Return (X, Y) of the center of cell containing provided text 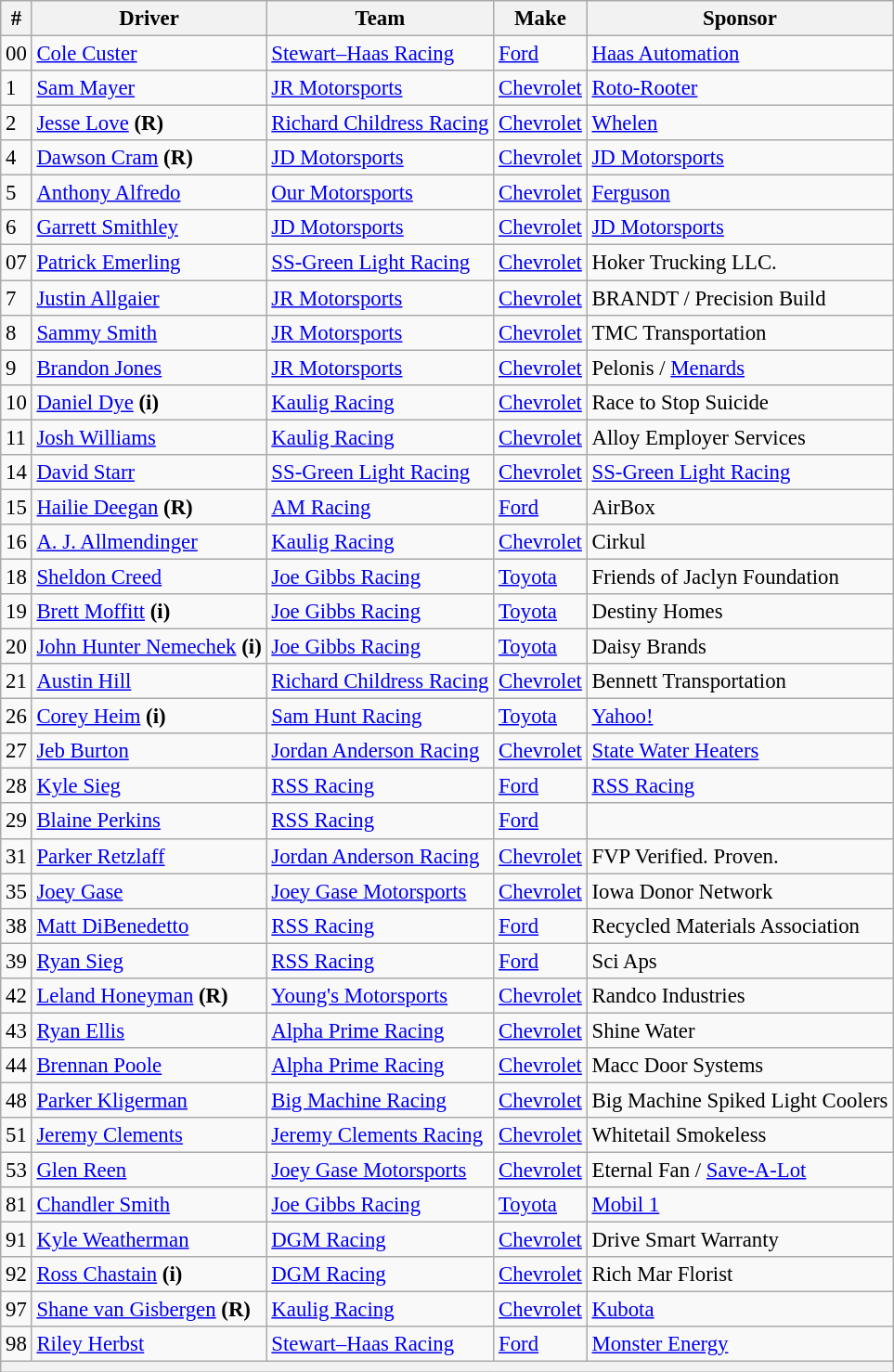
Dawson Cram (R) (149, 158)
92 (17, 1275)
Young's Motorsports (381, 996)
Justin Allgaier (149, 298)
51 (17, 1135)
Monster Energy (740, 1345)
Cole Custer (149, 54)
Matt DiBenedetto (149, 925)
Hailie Deegan (R) (149, 507)
Blaine Perkins (149, 822)
97 (17, 1310)
Austin Hill (149, 681)
35 (17, 891)
Leland Honeyman (R) (149, 996)
Daisy Brands (740, 647)
Ross Chastain (i) (149, 1275)
7 (17, 298)
Shane van Gisbergen (R) (149, 1310)
Big Machine Racing (381, 1100)
26 (17, 717)
Jeb Burton (149, 751)
Make (540, 19)
4 (17, 158)
Mobil 1 (740, 1205)
91 (17, 1240)
Anthony Alfredo (149, 193)
Shine Water (740, 1030)
43 (17, 1030)
FVP Verified. Proven. (740, 856)
Race to Stop Suicide (740, 402)
5 (17, 193)
State Water Heaters (740, 751)
98 (17, 1345)
AM Racing (381, 507)
20 (17, 647)
Yahoo! (740, 717)
A. J. Allmendinger (149, 542)
Big Machine Spiked Light Coolers (740, 1100)
Ferguson (740, 193)
Sammy Smith (149, 332)
Garrett Smithley (149, 227)
16 (17, 542)
00 (17, 54)
Friends of Jaclyn Foundation (740, 576)
TMC Transportation (740, 332)
Whitetail Smokeless (740, 1135)
Patrick Emerling (149, 263)
Sam Hunt Racing (381, 717)
Sam Mayer (149, 88)
Daniel Dye (i) (149, 402)
21 (17, 681)
Alloy Employer Services (740, 437)
Cirkul (740, 542)
Randco Industries (740, 996)
Rich Mar Florist (740, 1275)
18 (17, 576)
Sponsor (740, 19)
Sheldon Creed (149, 576)
11 (17, 437)
Bennett Transportation (740, 681)
Brennan Poole (149, 1066)
44 (17, 1066)
Parker Kligerman (149, 1100)
Roto-Rooter (740, 88)
Jeremy Clements (149, 1135)
Chandler Smith (149, 1205)
8 (17, 332)
Driver (149, 19)
Kyle Sieg (149, 786)
31 (17, 856)
Riley Herbst (149, 1345)
42 (17, 996)
Drive Smart Warranty (740, 1240)
1 (17, 88)
David Starr (149, 472)
Brandon Jones (149, 368)
Kyle Weatherman (149, 1240)
BRANDT / Precision Build (740, 298)
Team (381, 19)
Eternal Fan / Save-A-Lot (740, 1171)
Recycled Materials Association (740, 925)
Brett Moffitt (i) (149, 612)
Ryan Ellis (149, 1030)
29 (17, 822)
Haas Automation (740, 54)
John Hunter Nemechek (i) (149, 647)
07 (17, 263)
Jesse Love (R) (149, 123)
27 (17, 751)
2 (17, 123)
19 (17, 612)
81 (17, 1205)
53 (17, 1171)
14 (17, 472)
Joey Gase (149, 891)
AirBox (740, 507)
15 (17, 507)
Destiny Homes (740, 612)
28 (17, 786)
Our Motorsports (381, 193)
9 (17, 368)
Whelen (740, 123)
6 (17, 227)
Glen Reen (149, 1171)
Ryan Sieg (149, 961)
Sci Aps (740, 961)
Macc Door Systems (740, 1066)
# (17, 19)
38 (17, 925)
Pelonis / Menards (740, 368)
Josh Williams (149, 437)
Jeremy Clements Racing (381, 1135)
Hoker Trucking LLC. (740, 263)
39 (17, 961)
Kubota (740, 1310)
Corey Heim (i) (149, 717)
Parker Retzlaff (149, 856)
48 (17, 1100)
Iowa Donor Network (740, 891)
10 (17, 402)
